Return the (X, Y) coordinate for the center point of the cell that contains the specified text.  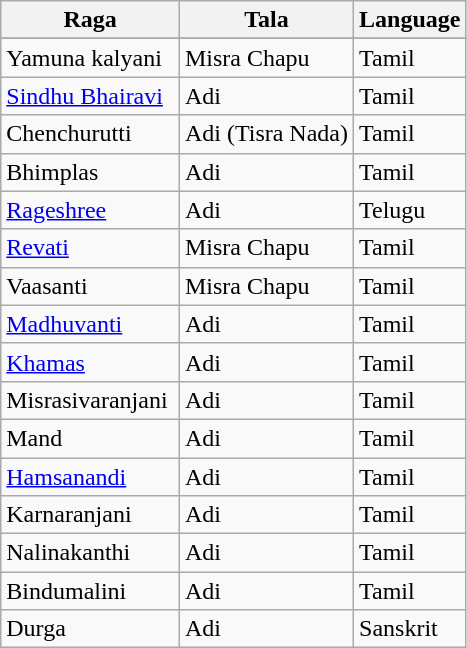
Hamsanandi (90, 477)
Rageshree (90, 210)
Khamas (90, 362)
Chenchurutti (90, 134)
Yamuna kalyani (90, 58)
Adi (Tisra Nada) (266, 134)
Karnaranjani (90, 515)
Vaasanti (90, 286)
Language (410, 20)
Misrasivaranjani (90, 400)
Raga (90, 20)
Sanskrit (410, 629)
Nalinakanthi (90, 553)
Mand (90, 438)
Durga (90, 629)
Tala (266, 20)
Bindumalini (90, 591)
Bhimplas (90, 172)
Madhuvanti (90, 324)
Revati (90, 248)
Telugu (410, 210)
Sindhu Bhairavi (90, 96)
